Locate the cell with the specified text and output its (x, y) center coordinate. 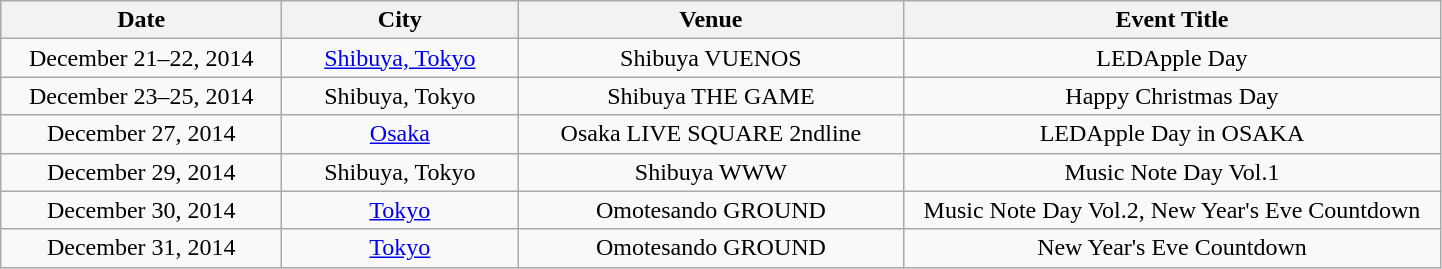
LEDApple Day in OSAKA (1172, 134)
Happy Christmas Day (1172, 96)
December 27, 2014 (142, 134)
Music Note Day Vol.1 (1172, 172)
New Year's Eve Countdown (1172, 248)
December 21–22, 2014 (142, 58)
Shibuya VUENOS (711, 58)
Osaka LIVE SQUARE 2ndline (711, 134)
December 29, 2014 (142, 172)
December 31, 2014 (142, 248)
Music Note Day Vol.2, New Year's Eve Countdown (1172, 210)
Shibuya THE GAME (711, 96)
December 23–25, 2014 (142, 96)
LEDApple Day (1172, 58)
Event Title (1172, 20)
City (400, 20)
Date (142, 20)
Venue (711, 20)
Osaka (400, 134)
December 30, 2014 (142, 210)
Shibuya WWW (711, 172)
